Extract the [x, y] coordinate from the center of the cell holding the provided text.  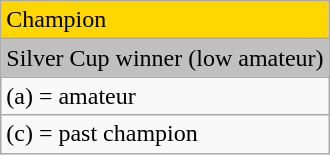
(c) = past champion [165, 134]
Silver Cup winner (low amateur) [165, 58]
(a) = amateur [165, 96]
Champion [165, 20]
